From the cell containing the given text, extract its center point as [X, Y] coordinate. 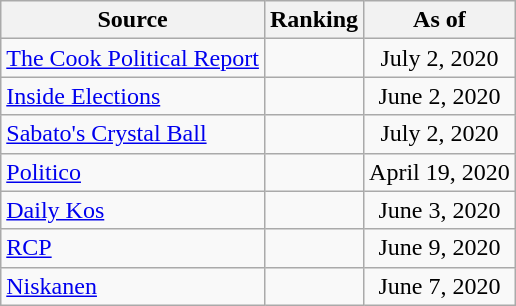
Niskanen [133, 286]
RCP [133, 248]
June 9, 2020 [440, 248]
June 2, 2020 [440, 96]
Inside Elections [133, 96]
Ranking [314, 20]
Politico [133, 172]
Source [133, 20]
As of [440, 20]
June 7, 2020 [440, 286]
June 3, 2020 [440, 210]
The Cook Political Report [133, 58]
Sabato's Crystal Ball [133, 134]
Daily Kos [133, 210]
April 19, 2020 [440, 172]
